Capture the cell that displays the provided text and extract its [x, y] central coordinate. 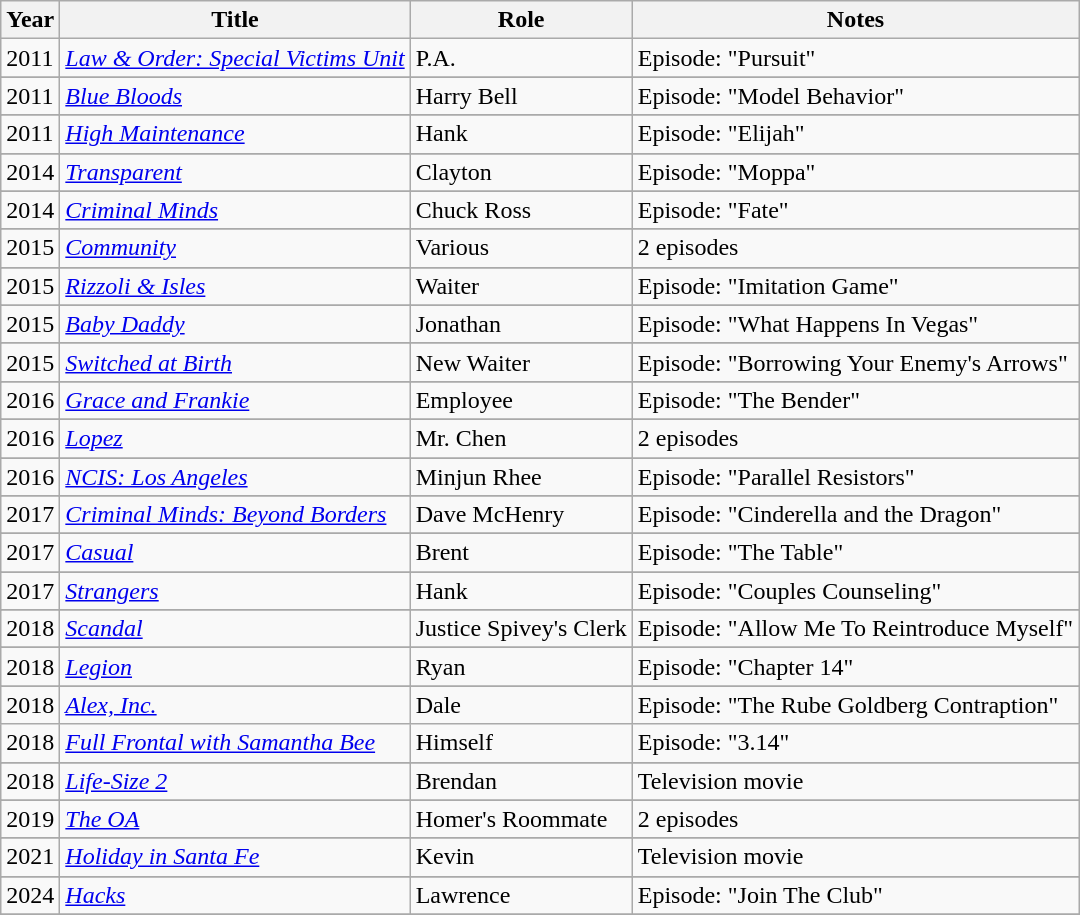
Brent [521, 553]
Alex, Inc. [235, 705]
Episode: "What Happens In Vegas" [855, 324]
Justice Spivey's Clerk [521, 629]
Employee [521, 400]
Episode: "Cinderella and the Dragon" [855, 515]
Baby Daddy [235, 324]
Episode: "Allow Me To Reintroduce Myself" [855, 629]
Episode: "The Table" [855, 553]
Role [521, 20]
Year [30, 20]
Rizzoli & Isles [235, 286]
Law & Order: Special Victims Unit [235, 58]
Episode: "Chapter 14" [855, 667]
NCIS: Los Angeles [235, 477]
Notes [855, 20]
2024 [30, 895]
P.A. [521, 58]
Episode: "Pursuit" [855, 58]
Lopez [235, 438]
Episode: "Moppa" [855, 172]
Brendan [521, 781]
Episode: "The Rube Goldberg Contraption" [855, 705]
Kevin [521, 857]
Criminal Minds [235, 210]
Episode: "Fate" [855, 210]
Holiday in Santa Fe [235, 857]
Dave McHenry [521, 515]
Various [521, 248]
New Waiter [521, 362]
Episode: "Model Behavior" [855, 96]
Community [235, 248]
High Maintenance [235, 134]
Episode: "Couples Counseling" [855, 591]
Episode: "3.14" [855, 743]
Episode: "Imitation Game" [855, 286]
2019 [30, 819]
Scandal [235, 629]
2021 [30, 857]
Chuck Ross [521, 210]
Episode: "Borrowing Your Enemy's Arrows" [855, 362]
Episode: "Elijah" [855, 134]
Homer's Roommate [521, 819]
Dale [521, 705]
Blue Bloods [235, 96]
Episode: "Parallel Resistors" [855, 477]
Transparent [235, 172]
Clayton [521, 172]
Lawrence [521, 895]
Casual [235, 553]
Mr. Chen [521, 438]
Hacks [235, 895]
Minjun Rhee [521, 477]
Switched at Birth [235, 362]
Waiter [521, 286]
Grace and Frankie [235, 400]
Episode: "Join The Club" [855, 895]
Life-Size 2 [235, 781]
Harry Bell [521, 96]
Criminal Minds: Beyond Borders [235, 515]
Jonathan [521, 324]
Strangers [235, 591]
Full Frontal with Samantha Bee [235, 743]
Title [235, 20]
Ryan [521, 667]
Himself [521, 743]
Episode: "The Bender" [855, 400]
Legion [235, 667]
The OA [235, 819]
